Pinpoint the cell where the given text exists, returning its (x, y) midpoint coordinate. 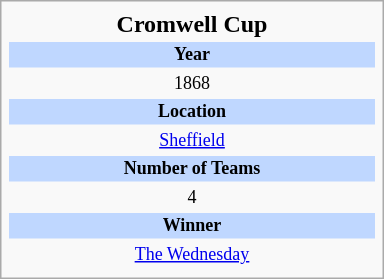
Year (192, 55)
4 (192, 198)
Number of Teams (192, 169)
1868 (192, 84)
Cromwell Cup (192, 24)
The Wednesday (192, 255)
Location (192, 112)
Sheffield (192, 141)
Winner (192, 226)
